Determine the (X, Y) coordinate at the center of the cell enclosing the given text.  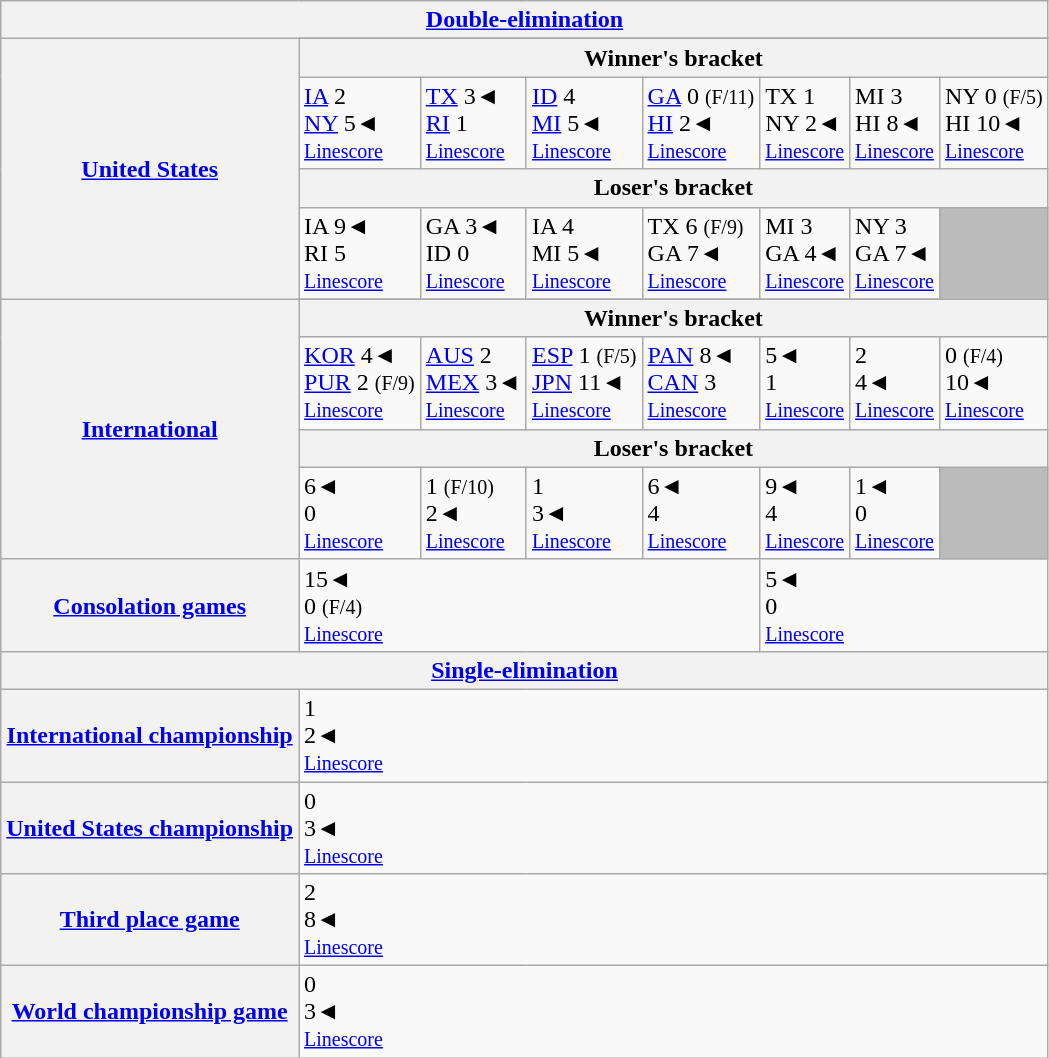
International (150, 429)
MI 3 GA 4◄Linescore (805, 253)
TX 1 NY 2◄Linescore (805, 123)
NY 3 GA 7◄Linescore (895, 253)
Consolation games (150, 605)
TX 6 (F/9) GA 7◄Linescore (701, 253)
TX 3◄ RI 1Linescore (473, 123)
AUS 2 MEX 3◄Linescore (473, 383)
GA 3◄ ID 0Linescore (473, 253)
1 (F/10) 2◄Linescore (473, 513)
6◄ 4Linescore (701, 513)
1◄ 0Linescore (895, 513)
2 8◄Linescore (674, 920)
1 2◄Linescore (674, 735)
Third place game (150, 920)
GA 0 (F/11) HI 2◄Linescore (701, 123)
9◄ 4Linescore (805, 513)
KOR 4◄ PUR 2 (F/9)Linescore (360, 383)
World championship game (150, 1012)
5◄ 1Linescore (805, 383)
2 4◄Linescore (895, 383)
IA 2 NY 5◄Linescore (360, 123)
United States (150, 169)
ESP 1 (F/5) JPN 11◄Linescore (584, 383)
IA 9◄ RI 5Linescore (360, 253)
Double-elimination (525, 20)
ID 4 MI 5◄Linescore (584, 123)
Single-elimination (525, 670)
IA 4 MI 5◄Linescore (584, 253)
NY 0 (F/5) HI 10◄Linescore (994, 123)
1 3◄Linescore (584, 513)
5◄ 0Linescore (904, 605)
PAN 8◄ CAN 3Linescore (701, 383)
15◄ 0 (F/4)Linescore (530, 605)
United States championship (150, 828)
MI 3 HI 8◄Linescore (895, 123)
6◄ 0Linescore (360, 513)
0 (F/4) 10◄Linescore (994, 383)
International championship (150, 735)
